For the text-containing cell, return its midpoint in (x, y) coordinate format. 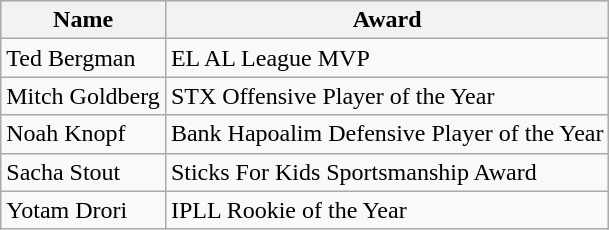
Mitch Goldberg (84, 96)
EL AL League MVP (387, 58)
Name (84, 20)
IPLL Rookie of the Year (387, 210)
Bank Hapoalim Defensive Player of the Year (387, 134)
Award (387, 20)
Sacha Stout (84, 172)
Sticks For Kids Sportsmanship Award (387, 172)
Ted Bergman (84, 58)
Noah Knopf (84, 134)
Yotam Drori (84, 210)
STX Offensive Player of the Year (387, 96)
